Capture the cell that displays the provided text and extract its [x, y] central coordinate. 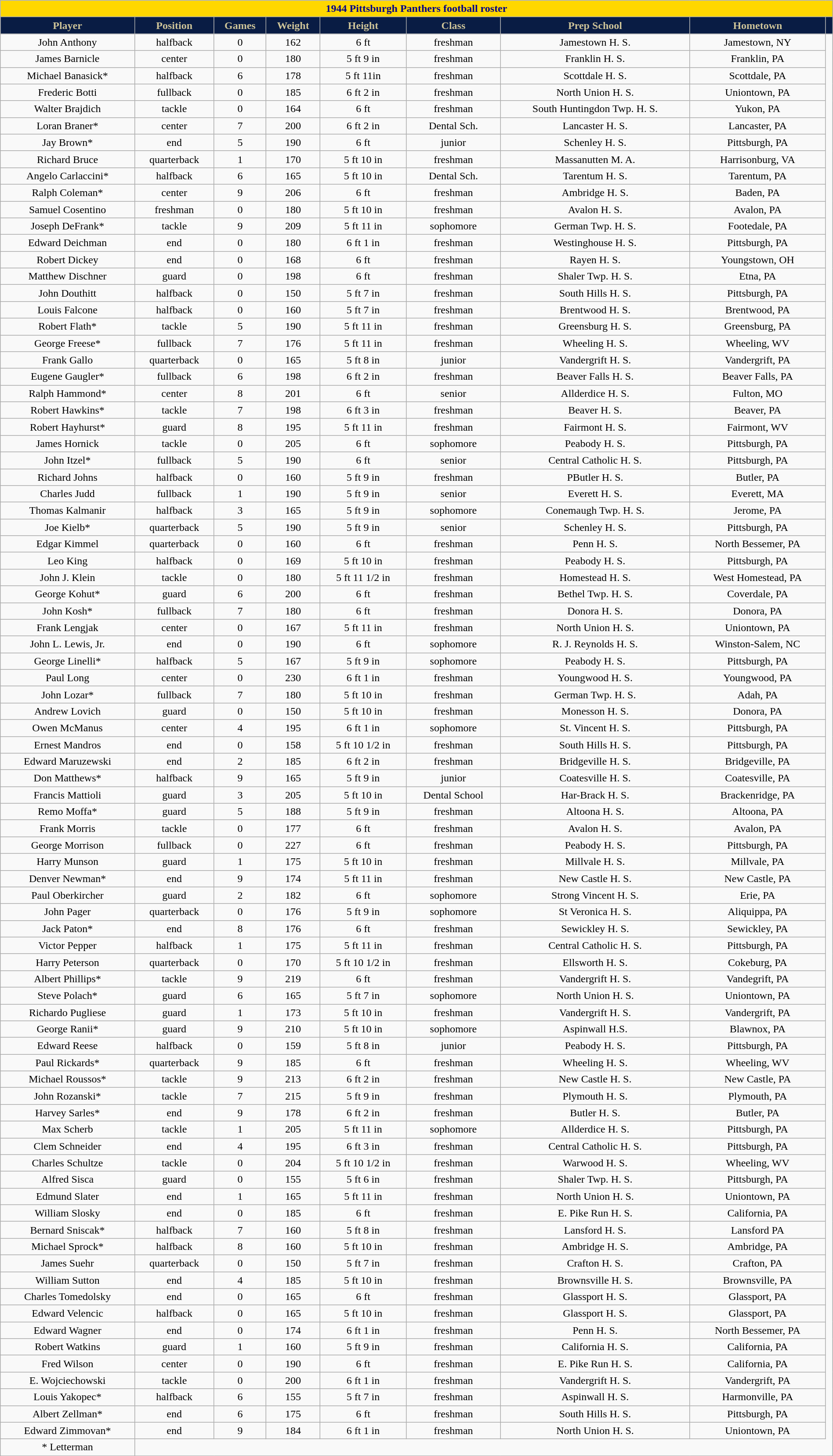
Blawnox, PA [757, 1029]
169 [293, 561]
Footedale, PA [757, 226]
173 [293, 1012]
Harrisonburg, VA [757, 159]
Brownsville H. S. [595, 1280]
Lancaster H. S. [595, 126]
Bernard Sniscak* [68, 1230]
Sewickley H. S. [595, 929]
Charles Schultze [68, 1163]
Fairmont, WV [757, 427]
Plymouth, PA [757, 1096]
Joseph DeFrank* [68, 226]
Frederic Botti [68, 92]
184 [293, 1431]
Edward Deichman [68, 243]
Albert Phillips* [68, 979]
Louis Yakopec* [68, 1397]
Owen McManus [68, 728]
John L. Lewis, Jr. [68, 644]
Jamestown H. S. [595, 42]
James Barnicle [68, 59]
Paul Oberkircher [68, 895]
Coatesville, PA [757, 778]
188 [293, 812]
Franklin, PA [757, 59]
209 [293, 226]
Angelo Carlaccini* [68, 176]
Michael Banasick* [68, 76]
Brackenridge, PA [757, 795]
Everett H. S. [595, 494]
Aliquippa, PA [757, 912]
158 [293, 745]
Loran Braner* [68, 126]
Ambridge, PA [757, 1246]
5 ft 11in [363, 76]
Richard Johns [68, 477]
Beaver Falls H. S. [595, 377]
Beaver H. S. [595, 410]
John Lozar* [68, 694]
Tarentum H. S. [595, 176]
Harmonville, PA [757, 1397]
William Slosky [68, 1213]
Jay Brown* [68, 142]
Donora H. S. [595, 611]
206 [293, 192]
Harvey Sarles* [68, 1113]
Alfred Sisca [68, 1180]
Bridgeville H. S. [595, 762]
Robert Dickey [68, 260]
George Freese* [68, 343]
Paul Long [68, 678]
Winston-Salem, NC [757, 644]
1944 Pittsburgh Panthers football roster [416, 9]
Victor Pepper [68, 945]
177 [293, 828]
Robert Flath* [68, 327]
Louis Falcone [68, 310]
Aspinwall H.S. [595, 1029]
John J. Klein [68, 577]
Michael Sprock* [68, 1246]
204 [293, 1163]
Erie, PA [757, 895]
Altoona H. S. [595, 812]
George Linelli* [68, 661]
John Pager [68, 912]
West Homestead, PA [757, 577]
213 [293, 1079]
Jamestown, NY [757, 42]
Millvale H. S. [595, 862]
Rayen H. S. [595, 260]
Prep School [595, 25]
5 ft 6 in [363, 1180]
Games [240, 25]
Greensburg, PA [757, 327]
219 [293, 979]
Massanutten M. A. [595, 159]
Robert Watkins [68, 1347]
Franklin H. S. [595, 59]
Yukon, PA [757, 109]
Everett, MA [757, 494]
John Kosh* [68, 611]
George Morrison [68, 845]
St. Vincent H. S. [595, 728]
Harry Peterson [68, 962]
Monesson H. S. [595, 711]
South Huntingdon Twp. H. S. [595, 109]
201 [293, 393]
Youngwood H. S. [595, 678]
Position [174, 25]
E. Wojciechowski [68, 1380]
Robert Hayhurst* [68, 427]
George Kohut* [68, 594]
Ralph Hammond* [68, 393]
Michael Roussos* [68, 1079]
Bethel Twp. H. S. [595, 594]
Warwood H. S. [595, 1163]
John Rozanski* [68, 1096]
Brownsville, PA [757, 1280]
Edward Maruzewski [68, 762]
Joe Kielb* [68, 527]
Lansford PA [757, 1230]
215 [293, 1096]
Brentwood, PA [757, 310]
Eugene Gaugler* [68, 377]
Walter Brajdich [68, 109]
California H. S. [595, 1347]
Frank Gallo [68, 360]
Altoona, PA [757, 812]
Plymouth H. S. [595, 1096]
George Ranii* [68, 1029]
Youngwood, PA [757, 678]
5 ft 11 1/2 in [363, 577]
John Itzel* [68, 460]
162 [293, 42]
Don Matthews* [68, 778]
Westinghouse H. S. [595, 243]
Paul Rickards* [68, 1063]
St Veronica H. S. [595, 912]
Edward Reese [68, 1046]
Player [68, 25]
William Sutton [68, 1280]
Youngstown, OH [757, 260]
Lansford H. S. [595, 1230]
Aspinwall H. S. [595, 1397]
Robert Hawkins* [68, 410]
Etna, PA [757, 276]
Ernest Mandros [68, 745]
164 [293, 109]
Homestead H. S. [595, 577]
Baden, PA [757, 192]
Steve Polach* [68, 995]
Jerome, PA [757, 511]
Jack Paton* [68, 929]
Class [453, 25]
Crafton, PA [757, 1263]
Sewickley, PA [757, 929]
Strong Vincent H. S. [595, 895]
Ralph Coleman* [68, 192]
Butler H. S. [595, 1113]
Beaver Falls, PA [757, 377]
Richardo Pugliese [68, 1012]
Clem Schneider [68, 1146]
James Hornick [68, 443]
Ellsworth H. S. [595, 962]
Fairmont H. S. [595, 427]
Brentwood H. S. [595, 310]
Beaver, PA [757, 410]
Tarentum, PA [757, 176]
Andrew Lovich [68, 711]
John Anthony [68, 42]
210 [293, 1029]
Conemaugh Twp. H. S. [595, 511]
Frank Morris [68, 828]
Dental School [453, 795]
Hometown [757, 25]
John Douthitt [68, 293]
Richard Bruce [68, 159]
R. J. Reynolds H. S. [595, 644]
PButler H. S. [595, 477]
Vandegrift, PA [757, 979]
Edward Velencic [68, 1314]
Leo King [68, 561]
Coatesville H. S. [595, 778]
Matthew Dischner [68, 276]
Francis Mattioli [68, 795]
Denver Newman* [68, 879]
227 [293, 845]
Frank Lengjak [68, 628]
230 [293, 678]
Albert Zellman* [68, 1414]
Millvale, PA [757, 862]
Edmund Slater [68, 1196]
Charles Judd [68, 494]
Edward Wagner [68, 1330]
Har-Brack H. S. [595, 795]
Charles Tomedolsky [68, 1297]
Cokeburg, PA [757, 962]
Weight [293, 25]
168 [293, 260]
Remo Moffa* [68, 812]
Coverdale, PA [757, 594]
Harry Munson [68, 862]
Fulton, MO [757, 393]
Adah, PA [757, 694]
Fred Wilson [68, 1364]
Edgar Kimmel [68, 544]
James Suehr [68, 1263]
182 [293, 895]
Crafton H. S. [595, 1263]
159 [293, 1046]
Scottdale, PA [757, 76]
Samuel Cosentino [68, 210]
Max Scherb [68, 1129]
Greensburg H. S. [595, 327]
Thomas Kalmanir [68, 511]
Height [363, 25]
Edward Zimmovan* [68, 1431]
Scottdale H. S. [595, 76]
* Letterman [68, 1447]
Lancaster, PA [757, 126]
Bridgeville, PA [757, 762]
